Search for the cell housing the specified text and yield its [X, Y] center coordinate. 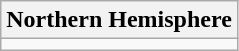
Northern Hemisphere [120, 20]
